Search for the cell housing the specified text and yield its [x, y] center coordinate. 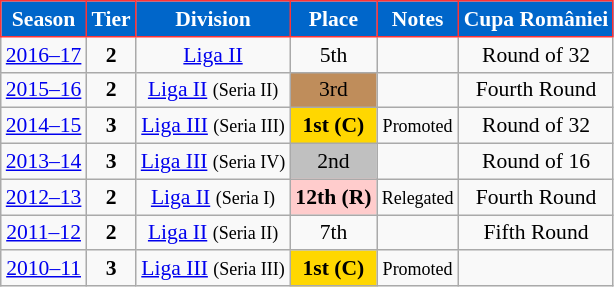
2015–16 [44, 90]
Liga III (Seria IV) [214, 162]
7th [333, 233]
Liga II (Seria I) [214, 197]
2nd [333, 162]
2014–15 [44, 126]
Liga II [214, 55]
Notes [418, 19]
5th [333, 55]
Round of 16 [536, 162]
Season [44, 19]
2010–11 [44, 269]
Place [333, 19]
Fifth Round [536, 233]
2011–12 [44, 233]
12th (R) [333, 197]
2013–14 [44, 162]
Relegated [418, 197]
2016–17 [44, 55]
Division [214, 19]
Tier [110, 19]
Cupa României [536, 19]
2012–13 [44, 197]
3rd [333, 90]
